Scan for the cell matching the given text and deliver its (X, Y) coordinate at center. 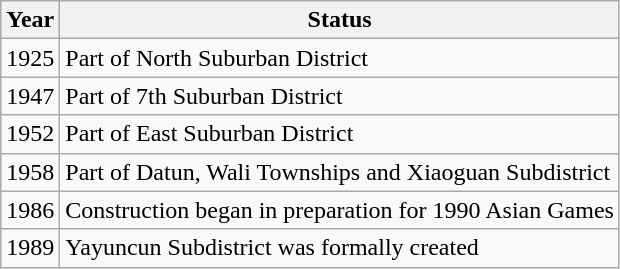
Part of East Suburban District (340, 134)
Yayuncun Subdistrict was formally created (340, 248)
Part of 7th Suburban District (340, 96)
1952 (30, 134)
Status (340, 20)
Part of Datun, Wali Townships and Xiaoguan Subdistrict (340, 172)
1958 (30, 172)
Part of North Suburban District (340, 58)
1986 (30, 210)
1989 (30, 248)
Year (30, 20)
1947 (30, 96)
Construction began in preparation for 1990 Asian Games (340, 210)
1925 (30, 58)
